Detect which cell encompasses the target text, then output its [x, y] center coordinate. 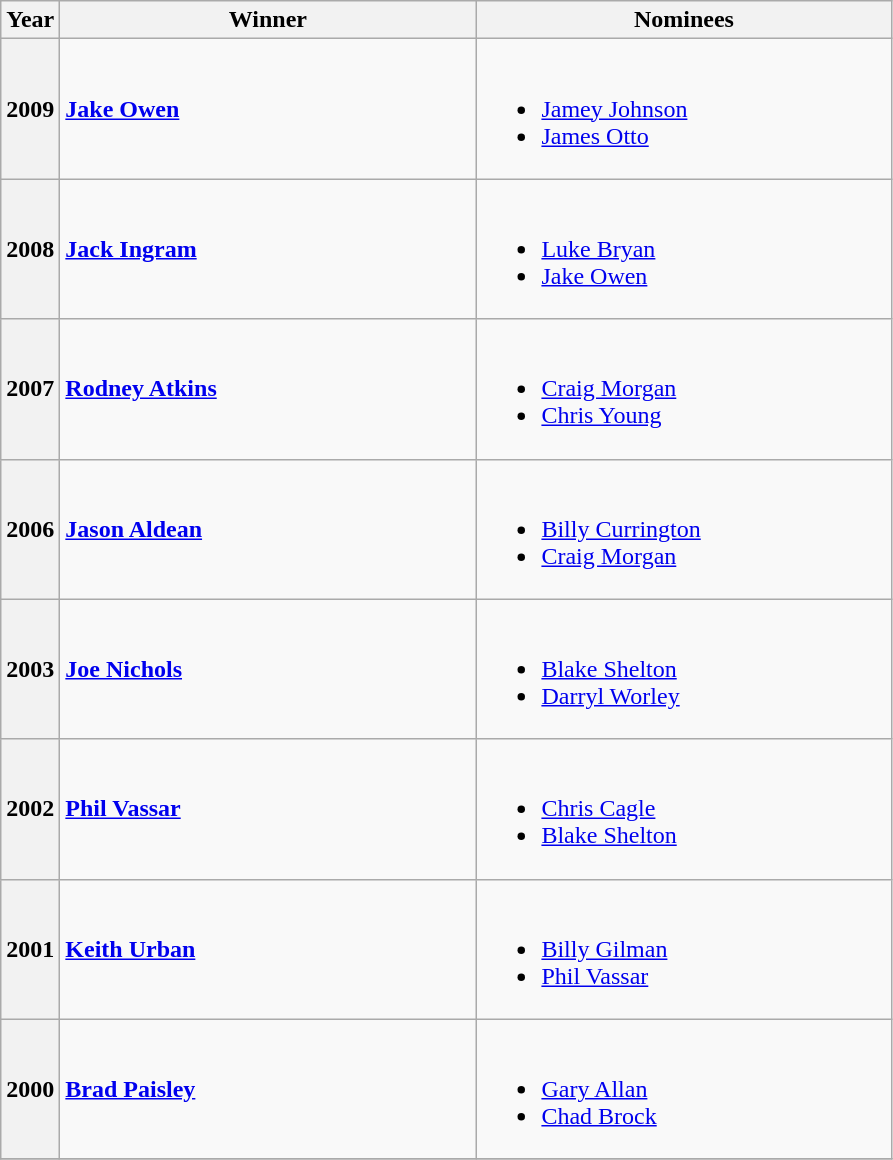
Rodney Atkins [268, 389]
Billy GilmanPhil Vassar [684, 949]
Gary AllanChad Brock [684, 1089]
Jamey JohnsonJames Otto [684, 109]
2008 [30, 249]
2001 [30, 949]
2002 [30, 809]
Jack Ingram [268, 249]
2006 [30, 529]
Billy CurringtonCraig Morgan [684, 529]
Brad Paisley [268, 1089]
Jake Owen [268, 109]
Blake SheltonDarryl Worley [684, 669]
2003 [30, 669]
Luke BryanJake Owen [684, 249]
Jason Aldean [268, 529]
Phil Vassar [268, 809]
Keith Urban [268, 949]
2009 [30, 109]
Nominees [684, 20]
Winner [268, 20]
2000 [30, 1089]
2007 [30, 389]
Joe Nichols [268, 669]
Craig MorganChris Young [684, 389]
Chris CagleBlake Shelton [684, 809]
Year [30, 20]
